Search for the cell housing the specified text and yield its (x, y) center coordinate. 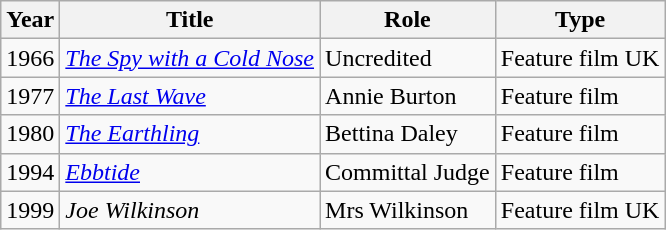
Mrs Wilkinson (408, 210)
Title (190, 20)
The Spy with a Cold Nose (190, 58)
1966 (30, 58)
Joe Wilkinson (190, 210)
1994 (30, 172)
1999 (30, 210)
Committal Judge (408, 172)
Uncredited (408, 58)
Type (580, 20)
The Earthling (190, 134)
Bettina Daley (408, 134)
Annie Burton (408, 96)
The Last Wave (190, 96)
1977 (30, 96)
1980 (30, 134)
Year (30, 20)
Role (408, 20)
Ebbtide (190, 172)
